Return (X, Y) of the center of cell containing provided text 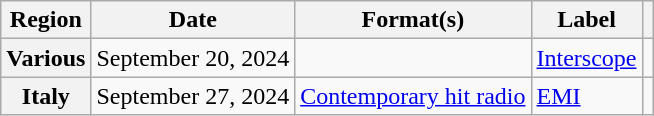
Contemporary hit radio (413, 96)
Date (193, 20)
Various (46, 58)
Region (46, 20)
Label (586, 20)
Italy (46, 96)
Interscope (586, 58)
September 20, 2024 (193, 58)
Format(s) (413, 20)
September 27, 2024 (193, 96)
EMI (586, 96)
